Capture the cell that displays the provided text and extract its (x, y) central coordinate. 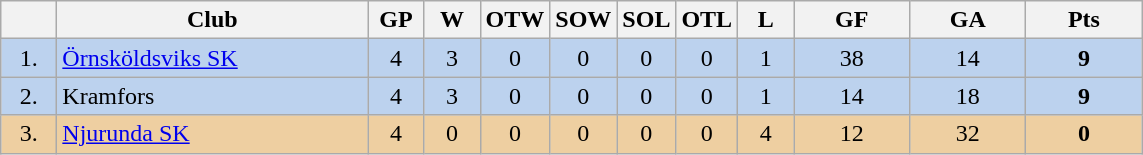
OTW (515, 20)
Kramfors (212, 96)
OTL (707, 20)
L (766, 20)
Njurunda SK (212, 134)
GA (968, 20)
3. (29, 134)
SOW (584, 20)
Club (212, 20)
SOL (646, 20)
38 (852, 58)
2. (29, 96)
W (452, 20)
1. (29, 58)
Pts (1084, 20)
32 (968, 134)
GF (852, 20)
Örnsköldsviks SK (212, 58)
12 (852, 134)
GP (396, 20)
18 (968, 96)
